Locate the cell with the specified text and output its (X, Y) center coordinate. 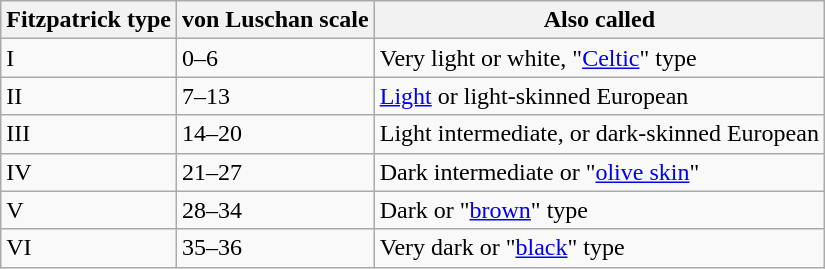
35–36 (275, 248)
Dark intermediate or "olive skin" (599, 172)
II (89, 96)
I (89, 58)
14–20 (275, 134)
III (89, 134)
Also called (599, 20)
28–34 (275, 210)
Light intermediate, or dark-skinned European (599, 134)
Light or light-skinned European (599, 96)
VI (89, 248)
Very light or white, "Celtic" type (599, 58)
Dark or "brown" type (599, 210)
von Luschan scale (275, 20)
V (89, 210)
7–13 (275, 96)
0–6 (275, 58)
IV (89, 172)
Fitzpatrick type (89, 20)
21–27 (275, 172)
Very dark or "black" type (599, 248)
